Capture the cell that displays the provided text and extract its (X, Y) central coordinate. 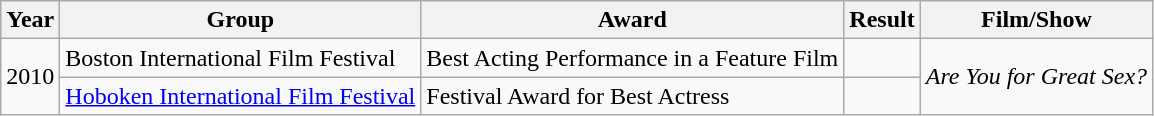
Group (240, 20)
Hoboken International Film Festival (240, 96)
Result (882, 20)
Film/Show (1036, 20)
Festival Award for Best Actress (632, 96)
Boston International Film Festival (240, 58)
Are You for Great Sex? (1036, 77)
Award (632, 20)
2010 (30, 77)
Year (30, 20)
Best Acting Performance in a Feature Film (632, 58)
